Scan for the cell matching the given text and deliver its (x, y) coordinate at center. 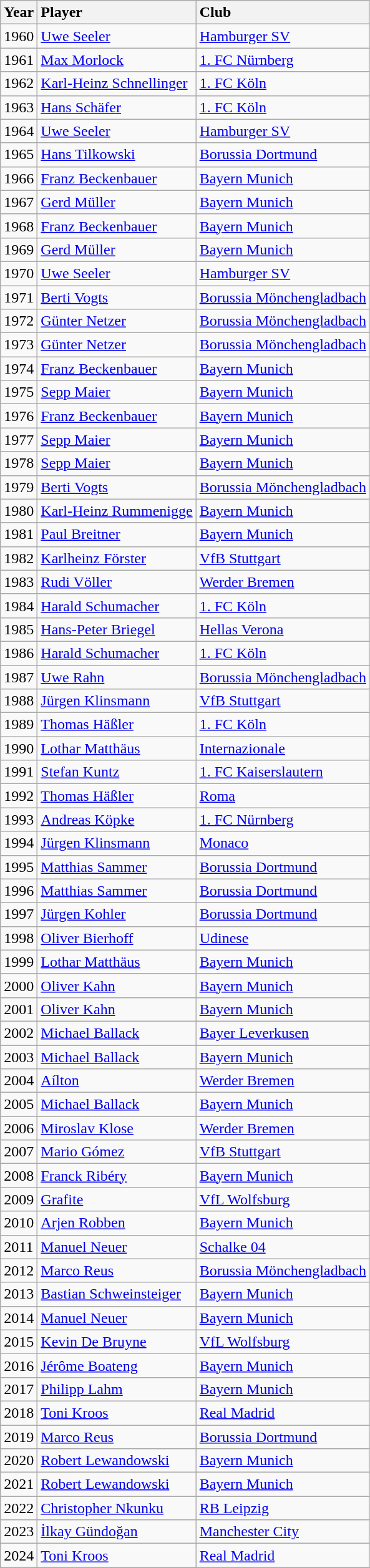
Bayer Leverkusen (283, 1033)
2017 (19, 1389)
2024 (19, 1556)
1979 (19, 487)
1986 (19, 653)
Karlheinz Förster (117, 558)
Jérôme Boateng (117, 1365)
2006 (19, 1128)
1970 (19, 273)
1981 (19, 535)
1982 (19, 558)
2010 (19, 1223)
Miroslav Klose (117, 1128)
1971 (19, 298)
Stefan Kuntz (117, 772)
Hellas Verona (283, 629)
Jürgen Kohler (117, 914)
Hans Tilkowski (117, 155)
1975 (19, 392)
1987 (19, 677)
1973 (19, 345)
2012 (19, 1270)
1993 (19, 820)
Club (283, 12)
Karl-Heinz Rummenigge (117, 511)
Aílton (117, 1081)
1985 (19, 629)
2013 (19, 1294)
1977 (19, 440)
1963 (19, 107)
2003 (19, 1057)
1991 (19, 772)
Paul Breitner (117, 535)
Year (19, 12)
1962 (19, 84)
1976 (19, 416)
1974 (19, 369)
1996 (19, 891)
Hans Schäfer (117, 107)
1978 (19, 463)
1964 (19, 131)
Roma (283, 796)
1995 (19, 867)
Franck Ribéry (117, 1176)
Kevin De Bruyne (117, 1342)
2023 (19, 1532)
2002 (19, 1033)
1988 (19, 701)
2020 (19, 1461)
Oliver Bierhoff (117, 938)
Max Morlock (117, 60)
Udinese (283, 938)
Bastian Schweinsteiger (117, 1294)
1989 (19, 725)
2015 (19, 1342)
2004 (19, 1081)
İlkay Gündoğan (117, 1532)
1998 (19, 938)
1967 (19, 202)
1984 (19, 606)
2019 (19, 1436)
1990 (19, 748)
Andreas Köpke (117, 820)
Monaco (283, 843)
RB Leipzig (283, 1508)
Internazionale (283, 748)
1961 (19, 60)
2001 (19, 1009)
1980 (19, 511)
2018 (19, 1413)
Mario Gómez (117, 1152)
Grafite (117, 1199)
Rudi Völler (117, 582)
Manchester City (283, 1532)
2014 (19, 1318)
1997 (19, 914)
1960 (19, 36)
2016 (19, 1365)
Christopher Nkunku (117, 1508)
1983 (19, 582)
Hans-Peter Briegel (117, 629)
2011 (19, 1247)
Schalke 04 (283, 1247)
1999 (19, 962)
Karl-Heinz Schnellinger (117, 84)
Arjen Robben (117, 1223)
2007 (19, 1152)
2005 (19, 1105)
2022 (19, 1508)
Philipp Lahm (117, 1389)
1968 (19, 226)
2021 (19, 1484)
1969 (19, 249)
1994 (19, 843)
1. FC Kaiserslautern (283, 772)
1972 (19, 321)
2008 (19, 1176)
Player (117, 12)
2009 (19, 1199)
1966 (19, 178)
Uwe Rahn (117, 677)
1992 (19, 796)
2000 (19, 985)
1965 (19, 155)
